Pinpoint the cell where the given text exists, returning its (x, y) midpoint coordinate. 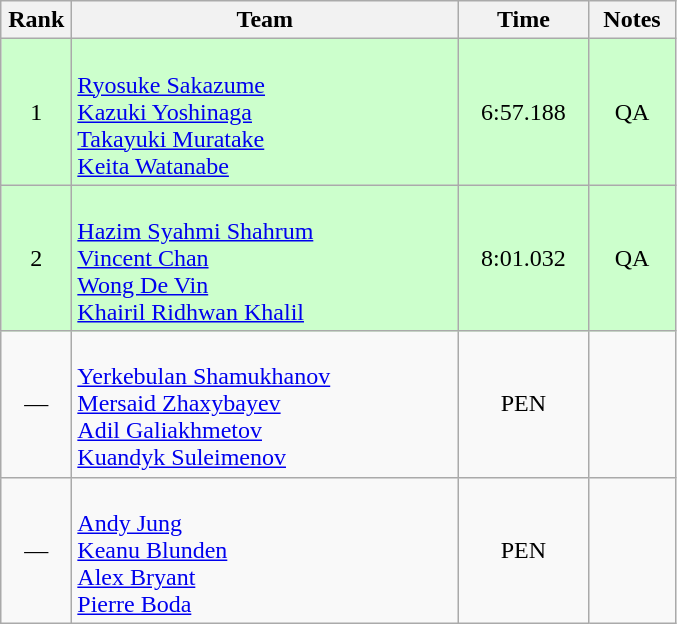
Team (265, 20)
Time (524, 20)
Rank (36, 20)
Notes (632, 20)
1 (36, 112)
Ryosuke SakazumeKazuki YoshinagaTakayuki MuratakeKeita Watanabe (265, 112)
6:57.188 (524, 112)
Yerkebulan ShamukhanovMersaid ZhaxybayevAdil GaliakhmetovKuandyk Suleimenov (265, 404)
8:01.032 (524, 258)
Hazim Syahmi ShahrumVincent ChanWong De VinKhairil Ridhwan Khalil (265, 258)
Andy JungKeanu BlundenAlex BryantPierre Boda (265, 550)
2 (36, 258)
